Provide the [x, y] coordinate of the cell's center where the given text is located.  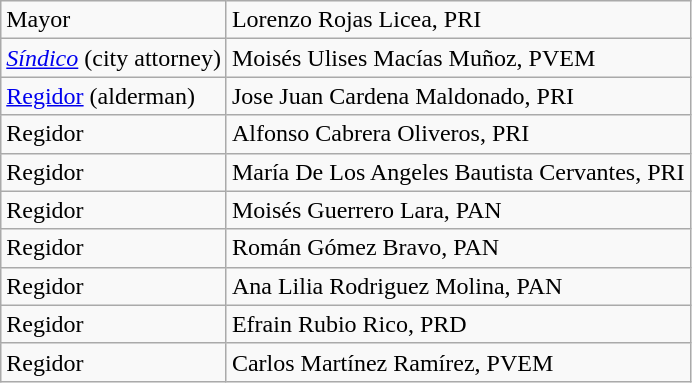
Alfonso Cabrera Oliveros, PRI [458, 134]
Efrain Rubio Rico, PRD [458, 324]
Román Gómez Bravo, PAN [458, 248]
Jose Juan Cardena Maldonado, PRI [458, 96]
Síndico (city attorney) [114, 58]
Moisés Ulises Macías Muñoz, PVEM [458, 58]
María De Los Angeles Bautista Cervantes, PRI [458, 172]
Mayor [114, 20]
Moisés Guerrero Lara, PAN [458, 210]
Regidor (alderman) [114, 96]
Ana Lilia Rodriguez Molina, PAN [458, 286]
Carlos Martínez Ramírez, PVEM [458, 362]
Lorenzo Rojas Licea, PRI [458, 20]
